Locate the cell with the specified text and output its (x, y) center coordinate. 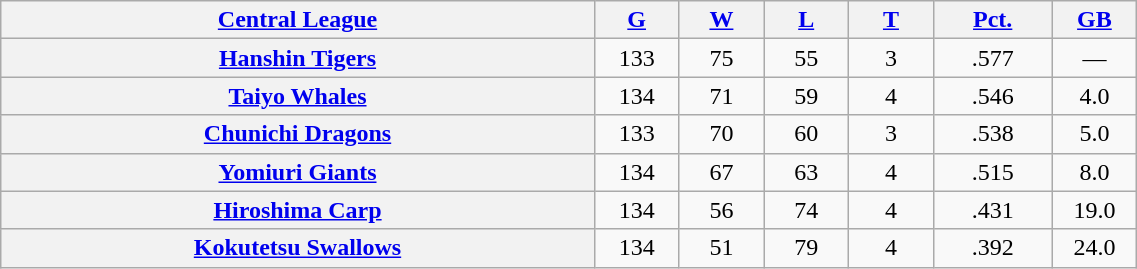
.538 (992, 134)
Hiroshima Carp (298, 210)
.515 (992, 172)
74 (806, 210)
5.0 (1094, 134)
Pct. (992, 20)
59 (806, 96)
Kokutetsu Swallows (298, 248)
56 (722, 210)
G (636, 20)
60 (806, 134)
51 (722, 248)
T (892, 20)
55 (806, 58)
.546 (992, 96)
24.0 (1094, 248)
Chunichi Dragons (298, 134)
.431 (992, 210)
.577 (992, 58)
63 (806, 172)
GB (1094, 20)
.392 (992, 248)
8.0 (1094, 172)
W (722, 20)
4.0 (1094, 96)
Central League (298, 20)
79 (806, 248)
L (806, 20)
— (1094, 58)
Hanshin Tigers (298, 58)
75 (722, 58)
70 (722, 134)
71 (722, 96)
19.0 (1094, 210)
67 (722, 172)
Taiyo Whales (298, 96)
Yomiuri Giants (298, 172)
